Output the [x, y] coordinate of the center of the cell containing the given text.  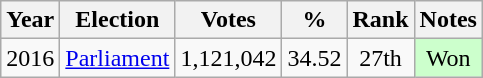
Year [30, 20]
Parliament [118, 58]
2016 [30, 58]
Election [118, 20]
27th [380, 58]
1,121,042 [228, 58]
Won [448, 58]
34.52 [314, 58]
Rank [380, 20]
Notes [448, 20]
% [314, 20]
Votes [228, 20]
